Output the (x, y) coordinate of the center of the cell containing the given text.  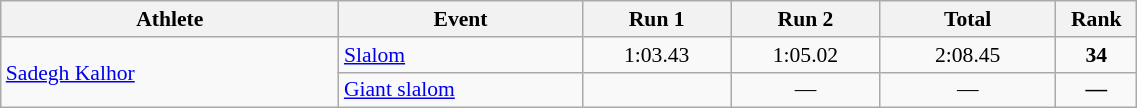
Run 1 (656, 19)
Athlete (170, 19)
Rank (1096, 19)
Giant slalom (460, 90)
1:03.43 (656, 55)
Run 2 (806, 19)
Slalom (460, 55)
1:05.02 (806, 55)
Sadegh Kalhor (170, 72)
2:08.45 (968, 55)
34 (1096, 55)
Event (460, 19)
Total (968, 19)
